Extract the (x, y) coordinate from the center of the cell holding the provided text.  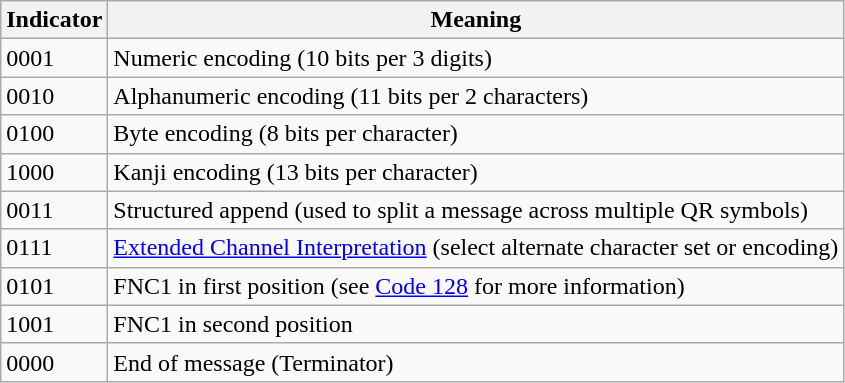
1001 (54, 324)
Byte encoding (8 bits per character) (476, 134)
Kanji encoding (13 bits per character) (476, 172)
Numeric encoding (10 bits per 3 digits) (476, 58)
0100 (54, 134)
0111 (54, 248)
0001 (54, 58)
Indicator (54, 20)
1000 (54, 172)
0010 (54, 96)
0011 (54, 210)
Extended Channel Interpretation (select alternate character set or encoding) (476, 248)
FNC1 in first position (see Code 128 for more information) (476, 286)
FNC1 in second position (476, 324)
0000 (54, 362)
Alphanumeric encoding (11 bits per 2 characters) (476, 96)
Meaning (476, 20)
0101 (54, 286)
End of message (Terminator) (476, 362)
Structured append (used to split a message across multiple QR symbols) (476, 210)
